Scan for the cell matching the given text and deliver its [X, Y] coordinate at center. 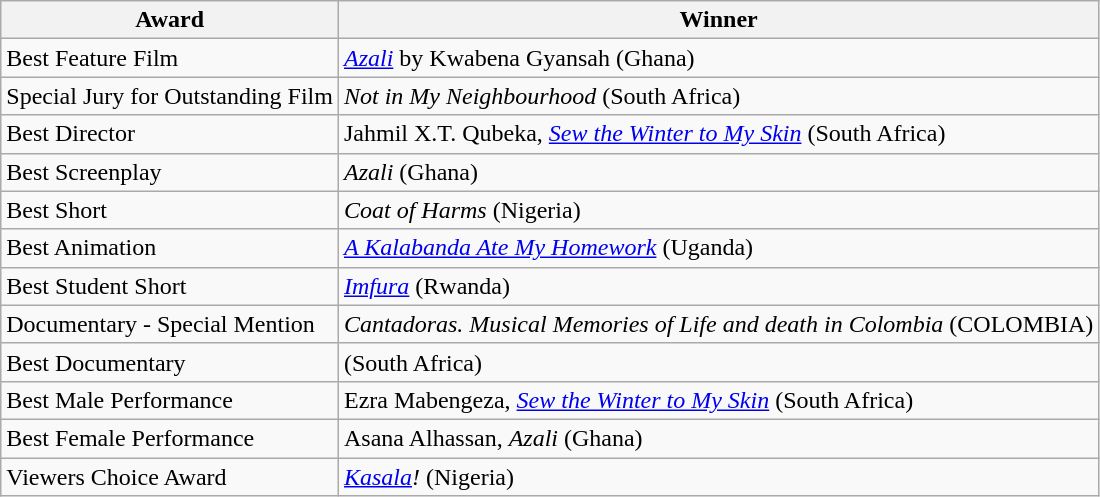
A Kalabanda Ate My Homework (Uganda) [718, 248]
Winner [718, 20]
Not in My Neighbourhood (South Africa) [718, 96]
(South Africa) [718, 362]
Best Animation [170, 248]
Jahmil X.T. Qubeka, Sew the Winter to My Skin (South Africa) [718, 134]
Best Feature Film [170, 58]
Best Short [170, 210]
Ezra Mabengeza, Sew the Winter to My Skin (South Africa) [718, 400]
Azali by Kwabena Gyansah (Ghana) [718, 58]
Best Male Performance [170, 400]
Best Female Performance [170, 438]
Imfura (Rwanda) [718, 286]
Azali (Ghana) [718, 172]
Best Documentary [170, 362]
Best Director [170, 134]
Best Student Short [170, 286]
Cantadoras. Musical Memories of Life and death in Colombia (COLOMBIA) [718, 324]
Award [170, 20]
Coat of Harms (Nigeria) [718, 210]
Best Screenplay [170, 172]
Kasala! (Nigeria) [718, 477]
Asana Alhassan, Azali (Ghana) [718, 438]
Viewers Choice Award [170, 477]
Special Jury for Outstanding Film [170, 96]
Documentary - Special Mention [170, 324]
